Detect which cell encompasses the target text, then output its (x, y) center coordinate. 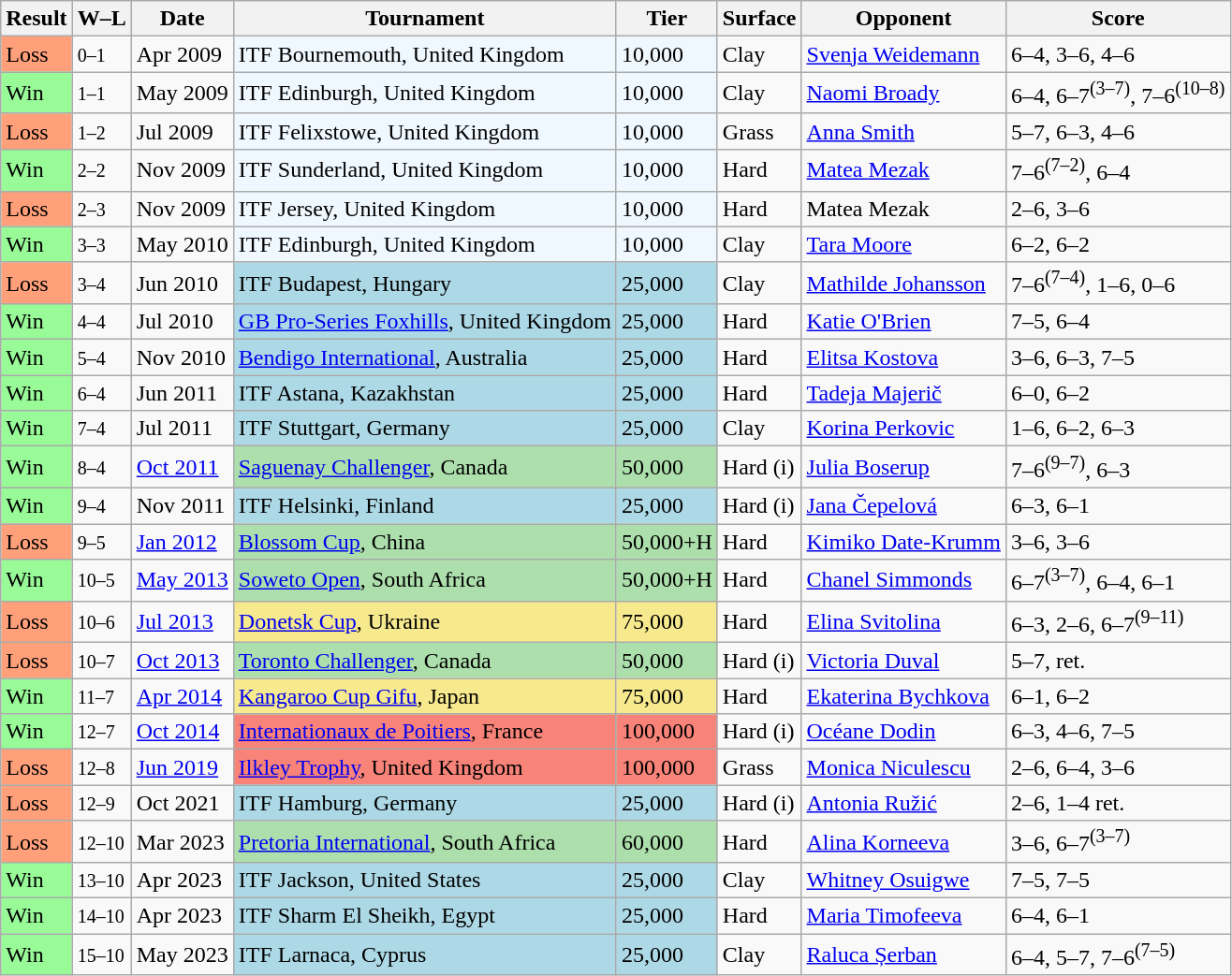
ITF Hamburg, Germany (425, 803)
Kangaroo Cup Gifu, Japan (425, 696)
5–7, 6–3, 4–6 (1118, 131)
13–10 (101, 881)
14–10 (101, 916)
11–7 (101, 696)
ITF Jersey, United Kingdom (425, 209)
ITF Felixstowe, United Kingdom (425, 131)
1–2 (101, 131)
Date (182, 19)
Tournament (425, 19)
5–7, ret. (1118, 661)
Maria Timofeeva (903, 916)
Opponent (903, 19)
10–6 (101, 621)
Tadeja Majerič (903, 393)
Jan 2012 (182, 542)
2–6, 3–6 (1118, 209)
6–4, 6–1 (1118, 916)
2–6, 6–4, 3–6 (1118, 767)
12–9 (101, 803)
Mar 2023 (182, 842)
Saguenay Challenger, Canada (425, 468)
May 2010 (182, 244)
6–7(3–7), 6–4, 6–1 (1118, 580)
Jun 2010 (182, 283)
Ilkley Trophy, United Kingdom (425, 767)
2–2 (101, 170)
Chanel Simmonds (903, 580)
Bendigo International, Australia (425, 357)
2–3 (101, 209)
Oct 2013 (182, 661)
10–7 (101, 661)
9–5 (101, 542)
Whitney Osuigwe (903, 881)
6–4 (101, 393)
May 2013 (182, 580)
4–4 (101, 322)
10–5 (101, 580)
Internationaux de Poitiers, France (425, 732)
5–4 (101, 357)
3–3 (101, 244)
Jul 2011 (182, 429)
Korina Perkovic (903, 429)
Jul 2013 (182, 621)
6–3, 4–6, 7–5 (1118, 732)
Donetsk Cup, Ukraine (425, 621)
2–6, 1–4 ret. (1118, 803)
12–8 (101, 767)
Elitsa Kostova (903, 357)
6–1, 6–2 (1118, 696)
Jana Čepelová (903, 506)
0–1 (101, 54)
Toronto Challenger, Canada (425, 661)
Svenja Weidemann (903, 54)
Nov 2010 (182, 357)
ITF Bournemouth, United Kingdom (425, 54)
Julia Boserup (903, 468)
Result (37, 19)
7–6(7–2), 6–4 (1118, 170)
Jul 2010 (182, 322)
Monica Niculescu (903, 767)
Océane Dodin (903, 732)
ITF Sunderland, United Kingdom (425, 170)
Kimiko Date-Krumm (903, 542)
ITF Helsinki, Finland (425, 506)
60,000 (667, 842)
ITF Sharm El Sheikh, Egypt (425, 916)
Oct 2021 (182, 803)
Jun 2011 (182, 393)
Victoria Duval (903, 661)
ITF Jackson, United States (425, 881)
12–7 (101, 732)
7–5, 7–5 (1118, 881)
6–3, 6–1 (1118, 506)
GB Pro-Series Foxhills, United Kingdom (425, 322)
6–0, 6–2 (1118, 393)
15–10 (101, 954)
Oct 2014 (182, 732)
ITF Larnaca, Cyprus (425, 954)
May 2023 (182, 954)
6–4, 5–7, 7–6(7–5) (1118, 954)
3–4 (101, 283)
Oct 2011 (182, 468)
3–6, 6–3, 7–5 (1118, 357)
ITF Astana, Kazakhstan (425, 393)
Raluca Șerban (903, 954)
Naomi Broady (903, 94)
Pretoria International, South Africa (425, 842)
6–2, 6–2 (1118, 244)
6–4, 6–7(3–7), 7–6(10–8) (1118, 94)
Anna Smith (903, 131)
7–6(7–4), 1–6, 0–6 (1118, 283)
Antonia Ružić (903, 803)
Tier (667, 19)
Surface (759, 19)
8–4 (101, 468)
3–6, 3–6 (1118, 542)
Apr 2014 (182, 696)
Jun 2019 (182, 767)
1–1 (101, 94)
May 2009 (182, 94)
Nov 2011 (182, 506)
7–4 (101, 429)
Tara Moore (903, 244)
Alina Korneeva (903, 842)
Apr 2009 (182, 54)
1–6, 6–2, 6–3 (1118, 429)
12–10 (101, 842)
W–L (101, 19)
Blossom Cup, China (425, 542)
Jul 2009 (182, 131)
7–5, 6–4 (1118, 322)
9–4 (101, 506)
ITF Budapest, Hungary (425, 283)
ITF Stuttgart, Germany (425, 429)
3–6, 6–7(3–7) (1118, 842)
6–3, 2–6, 6–7(9–11) (1118, 621)
6–4, 3–6, 4–6 (1118, 54)
Score (1118, 19)
Katie O'Brien (903, 322)
Elina Svitolina (903, 621)
7–6(9–7), 6–3 (1118, 468)
Mathilde Johansson (903, 283)
Soweto Open, South Africa (425, 580)
Ekaterina Bychkova (903, 696)
